Find where the given text appears and provide that cell's center as (X, Y) coordinate. 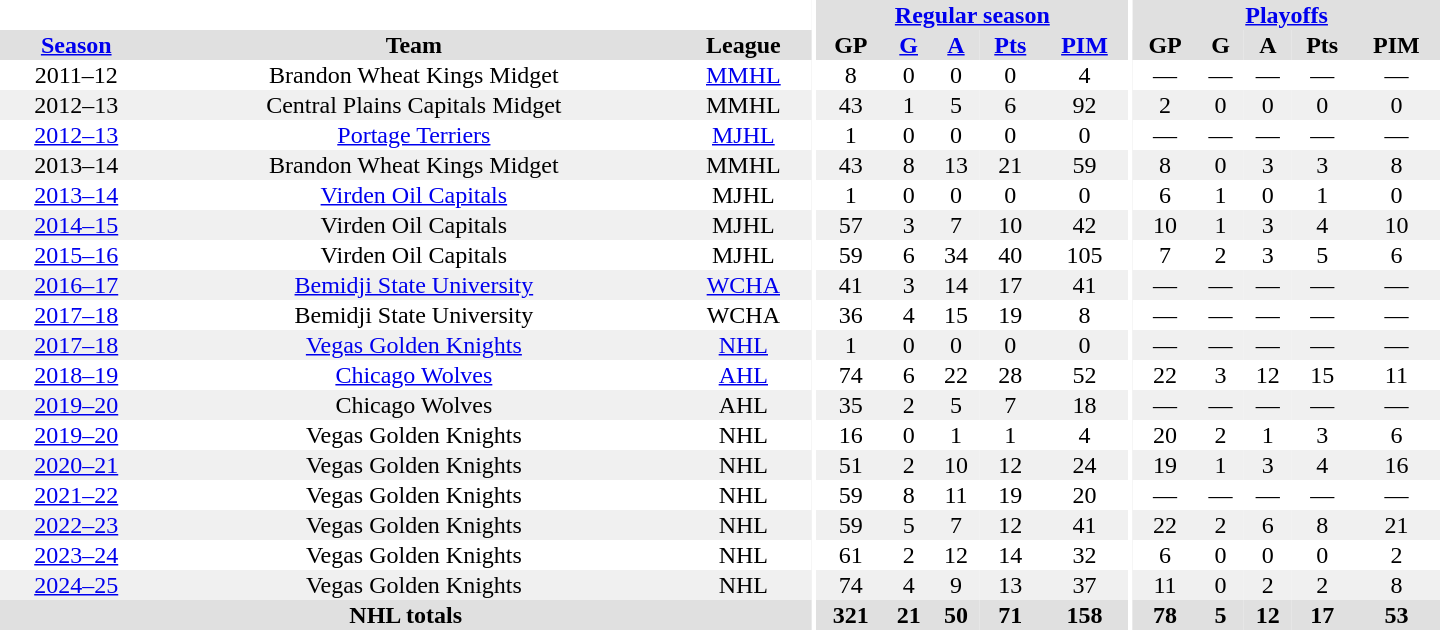
2023–24 (76, 555)
32 (1084, 555)
2011–12 (76, 75)
Playoffs (1286, 15)
78 (1165, 615)
35 (851, 405)
18 (1084, 405)
71 (1010, 615)
28 (1010, 375)
321 (851, 615)
61 (851, 555)
Regular season (972, 15)
2016–17 (76, 285)
2021–22 (76, 495)
2020–21 (76, 465)
2014–15 (76, 225)
2015–16 (76, 255)
9 (956, 585)
51 (851, 465)
40 (1010, 255)
92 (1084, 105)
53 (1396, 615)
42 (1084, 225)
50 (956, 615)
2024–25 (76, 585)
24 (1084, 465)
Season (76, 45)
34 (956, 255)
2022–23 (76, 525)
105 (1084, 255)
League (743, 45)
Portage Terriers (414, 135)
158 (1084, 615)
2018–19 (76, 375)
Team (414, 45)
NHL totals (406, 615)
37 (1084, 585)
57 (851, 225)
52 (1084, 375)
Central Plains Capitals Midget (414, 105)
36 (851, 315)
